Locate the cell with the specified text and output its [x, y] center coordinate. 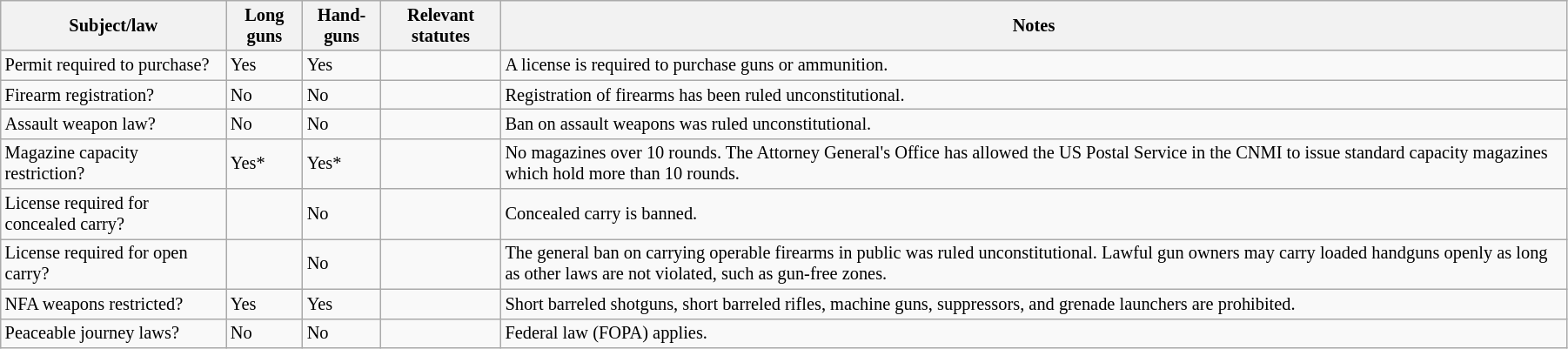
License required for open carry? [113, 264]
Permit required to purchase? [113, 65]
A license is required to purchase guns or ammunition. [1034, 65]
Federal law (FOPA) applies. [1034, 333]
Ban on assault weapons was ruled unconstitutional. [1034, 124]
Long guns [265, 25]
License required for concealed carry? [113, 214]
NFA weapons restricted? [113, 304]
Assault weapon law? [113, 124]
Hand­guns [342, 25]
Registration of firearms has been ruled unconstitutional. [1034, 95]
Peaceable journey laws? [113, 333]
Notes [1034, 25]
Short barreled shotguns, short barreled rifles, machine guns, suppressors, and grenade launchers are prohibited. [1034, 304]
Firearm registration? [113, 95]
Relevant statutes [440, 25]
Magazine capacity restriction? [113, 164]
Concealed carry is banned. [1034, 214]
Subject/law [113, 25]
